Locate the cell with the specified text and output its (X, Y) center coordinate. 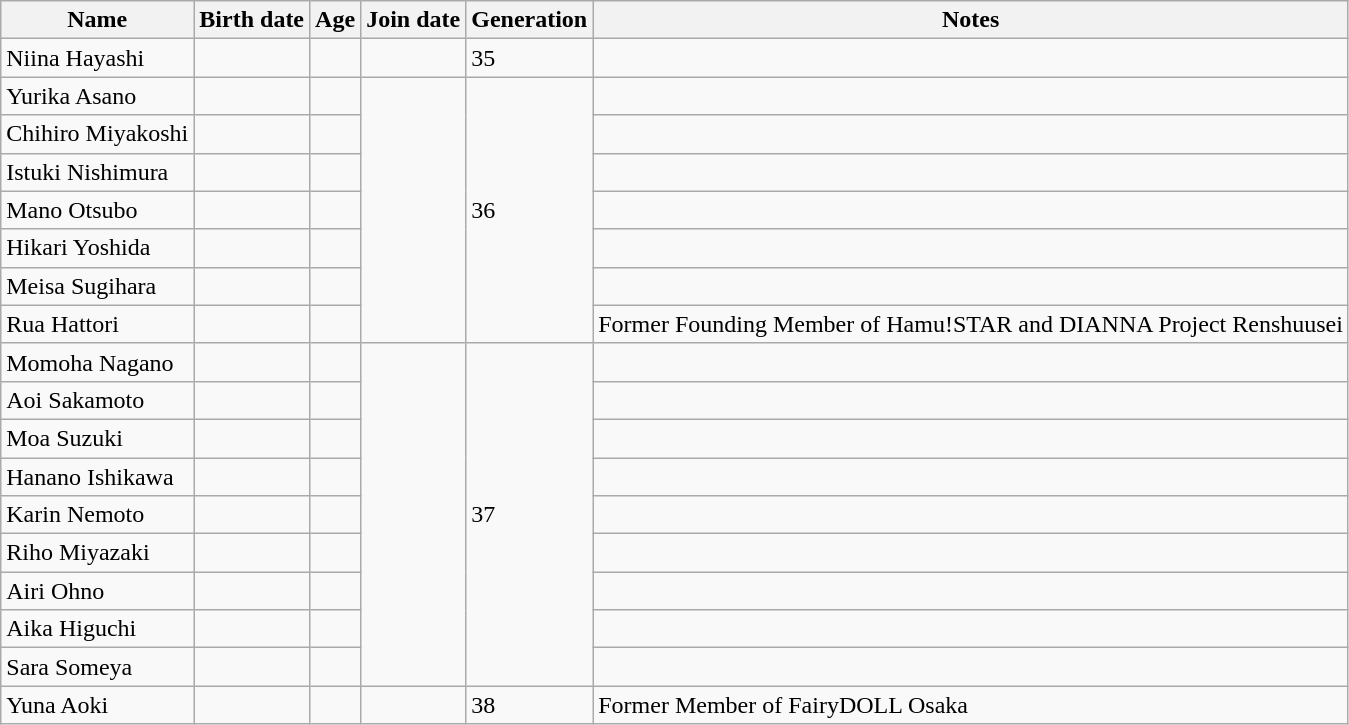
Yurika Asano (98, 96)
Momoha Nagano (98, 362)
Aika Higuchi (98, 629)
Hikari Yoshida (98, 248)
Airi Ohno (98, 591)
Chihiro Miyakoshi (98, 134)
Former Founding Member of Hamu!STAR and DIANNA Project Renshuusei (971, 324)
Former Member of FairyDOLL Osaka (971, 705)
Birth date (252, 20)
Niina Hayashi (98, 58)
Karin Nemoto (98, 515)
Hanano Ishikawa (98, 477)
36 (530, 210)
35 (530, 58)
Istuki Nishimura (98, 172)
Meisa Sugihara (98, 286)
Yuna Aoki (98, 705)
Aoi Sakamoto (98, 400)
Name (98, 20)
Rua Hattori (98, 324)
Moa Suzuki (98, 438)
38 (530, 705)
Riho Miyazaki (98, 553)
Join date (414, 20)
Sara Someya (98, 667)
Mano Otsubo (98, 210)
Notes (971, 20)
37 (530, 514)
Generation (530, 20)
Age (336, 20)
